From the cell containing the given text, extract its center point as [X, Y] coordinate. 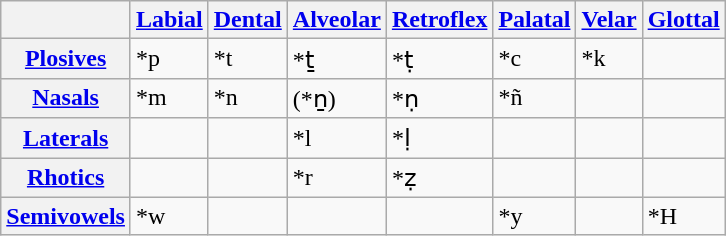
*m [169, 98]
*l [336, 138]
Retroflex [440, 20]
(*ṉ) [336, 98]
*k [609, 59]
*ḷ [440, 138]
Rhotics [66, 178]
Plosives [66, 59]
Alveolar [336, 20]
*w [169, 216]
*y [534, 216]
*ṭ [440, 59]
Palatal [534, 20]
*r [336, 178]
Nasals [66, 98]
Semivowels [66, 216]
Velar [609, 20]
*H [684, 216]
*ṯ [336, 59]
Laterals [66, 138]
*ñ [534, 98]
*c [534, 59]
Dental [248, 20]
*p [169, 59]
*t [248, 59]
Glottal [684, 20]
*ẓ [440, 178]
*ṇ [440, 98]
*n [248, 98]
Labial [169, 20]
